Return [X, Y] of the center of cell containing provided text 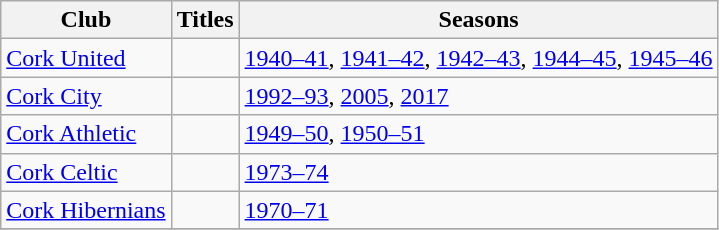
Cork Athletic [86, 134]
1992–93, 2005, 2017 [478, 96]
1949–50, 1950–51 [478, 134]
1940–41, 1941–42, 1942–43, 1944–45, 1945–46 [478, 58]
Cork Hibernians [86, 210]
Cork City [86, 96]
1973–74 [478, 172]
Cork United [86, 58]
Seasons [478, 20]
Club [86, 20]
1970–71 [478, 210]
Titles [205, 20]
Cork Celtic [86, 172]
